Capture the cell that displays the provided text and extract its (X, Y) central coordinate. 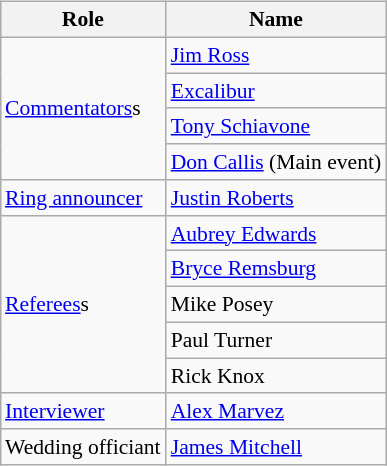
Justin Roberts (276, 198)
Aubrey Edwards (276, 233)
Jim Ross (276, 55)
Bryce Remsburg (276, 269)
Role (83, 20)
Refereess (83, 304)
Commentatorss (83, 108)
Paul Turner (276, 340)
Ring announcer (83, 198)
Name (276, 20)
Alex Marvez (276, 411)
Excalibur (276, 91)
Rick Knox (276, 376)
Interviewer (83, 411)
James Mitchell (276, 447)
Wedding officiant (83, 447)
Tony Schiavone (276, 126)
Mike Posey (276, 305)
Don Callis (Main event) (276, 162)
